Provide the [X, Y] coordinate of the cell's center where the given text is located.  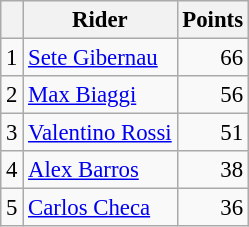
1 [12, 58]
Sete Gibernau [100, 58]
5 [12, 208]
Points [212, 20]
66 [212, 58]
56 [212, 95]
36 [212, 208]
Carlos Checa [100, 208]
Valentino Rossi [100, 133]
Alex Barros [100, 170]
38 [212, 170]
3 [12, 133]
51 [212, 133]
Rider [100, 20]
4 [12, 170]
2 [12, 95]
Max Biaggi [100, 95]
